Return the [X, Y] coordinate for the center point of the cell that contains the specified text.  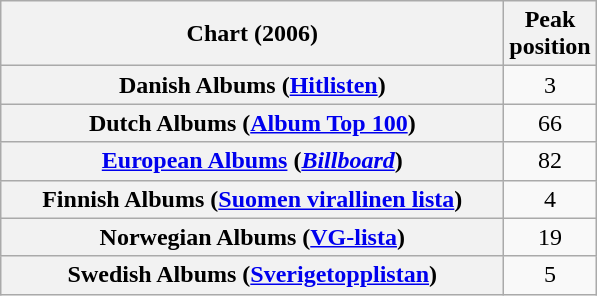
82 [550, 161]
4 [550, 199]
Dutch Albums (Album Top 100) [252, 123]
Norwegian Albums (VG-lista) [252, 237]
5 [550, 275]
3 [550, 85]
Chart (2006) [252, 34]
Danish Albums (Hitlisten) [252, 85]
European Albums (Billboard) [252, 161]
Swedish Albums (Sverigetopplistan) [252, 275]
Finnish Albums (Suomen virallinen lista) [252, 199]
Peakposition [550, 34]
66 [550, 123]
19 [550, 237]
